Identify which cell holds the provided text, then report its (X, Y) central coordinate. 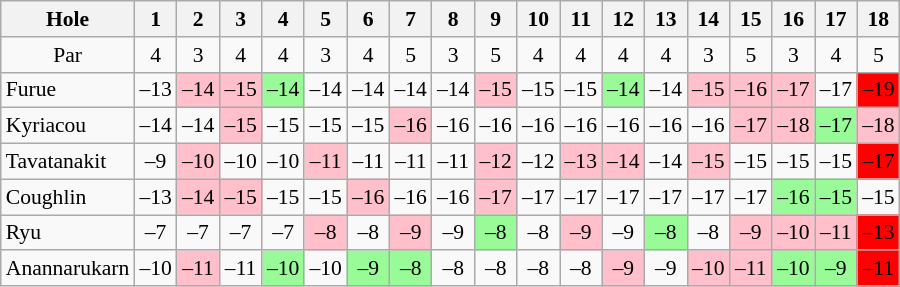
13 (666, 19)
11 (582, 19)
Par (68, 55)
Coughlin (68, 197)
–19 (878, 90)
Kyriacou (68, 126)
7 (410, 19)
18 (878, 19)
6 (368, 19)
12 (624, 19)
14 (708, 19)
Tavatanakit (68, 162)
9 (496, 19)
2 (198, 19)
Anannarukarn (68, 269)
17 (836, 19)
Hole (68, 19)
Furue (68, 90)
16 (794, 19)
1 (156, 19)
10 (538, 19)
Ryu (68, 233)
15 (752, 19)
8 (454, 19)
